Extract the (x, y) coordinate from the center of the cell holding the provided text.  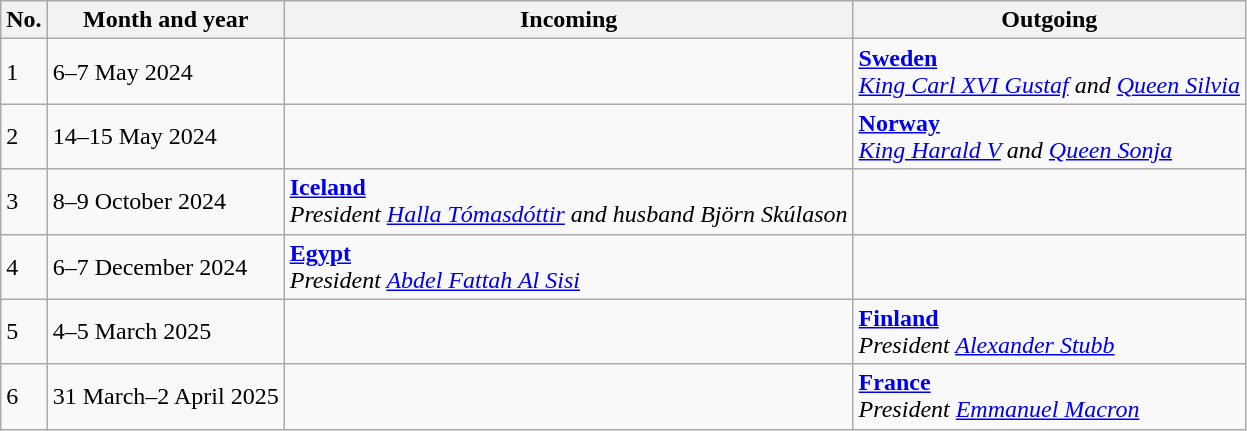
EgyptPresident Abdel Fattah Al Sisi (568, 266)
5 (24, 332)
IcelandPresident Halla Tómasdóttir and husband Björn Skúlason (568, 202)
Month and year (166, 20)
6 (24, 396)
NorwayKing Harald V and Queen Sonja (1049, 136)
No. (24, 20)
4–5 March 2025 (166, 332)
FinlandPresident Alexander Stubb (1049, 332)
3 (24, 202)
1 (24, 72)
6–7 May 2024 (166, 72)
4 (24, 266)
14–15 May 2024 (166, 136)
8–9 October 2024 (166, 202)
SwedenKing Carl XVI Gustaf and Queen Silvia (1049, 72)
Outgoing (1049, 20)
Incoming (568, 20)
6–7 December 2024 (166, 266)
2 (24, 136)
31 March–2 April 2025 (166, 396)
FrancePresident Emmanuel Macron (1049, 396)
